Return [x, y] of the center of cell containing provided text 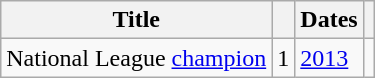
1 [284, 58]
2013 [329, 58]
Title [136, 20]
National League champion [136, 58]
Dates [329, 20]
